Determine the [x, y] coordinate at the center of the cell enclosing the given text.  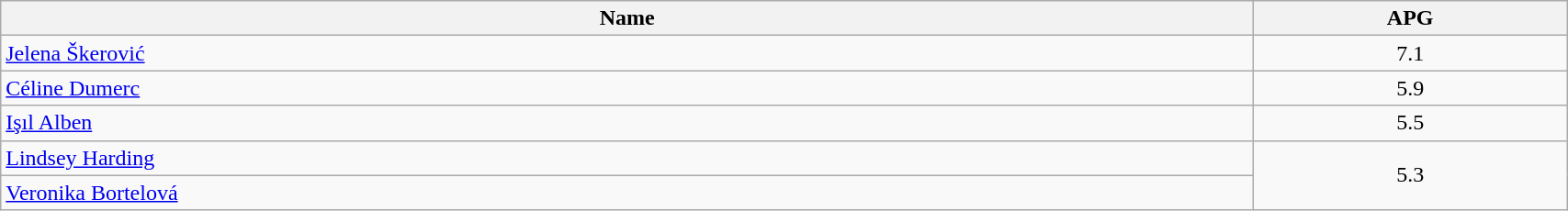
Veronika Bortelová [627, 193]
APG [1411, 18]
Céline Dumerc [627, 88]
Jelena Škerović [627, 53]
Işıl Alben [627, 123]
Lindsey Harding [627, 158]
5.3 [1411, 175]
5.9 [1411, 88]
7.1 [1411, 53]
5.5 [1411, 123]
Name [627, 18]
